Detect which cell encompasses the target text, then output its [X, Y] center coordinate. 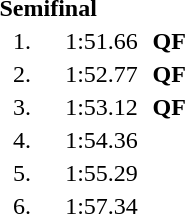
1:51.66 [102, 41]
1:52.77 [102, 74]
1:54.36 [102, 140]
1:55.29 [102, 173]
1:53.12 [102, 107]
